Extract the [x, y] coordinate from the center of the cell holding the provided text.  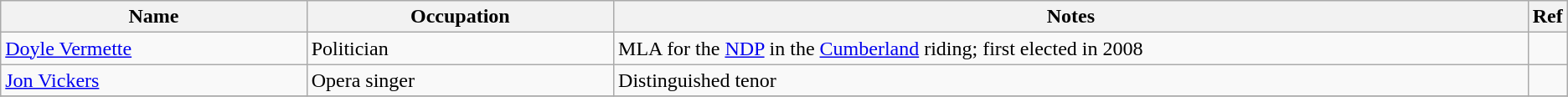
Ref [1548, 17]
Doyle Vermette [154, 48]
Notes [1071, 17]
Occupation [460, 17]
Jon Vickers [154, 80]
Opera singer [460, 80]
MLA for the NDP in the Cumberland riding; first elected in 2008 [1071, 48]
Distinguished tenor [1071, 80]
Politician [460, 48]
Name [154, 17]
